Return (x, y) of the center of cell containing provided text 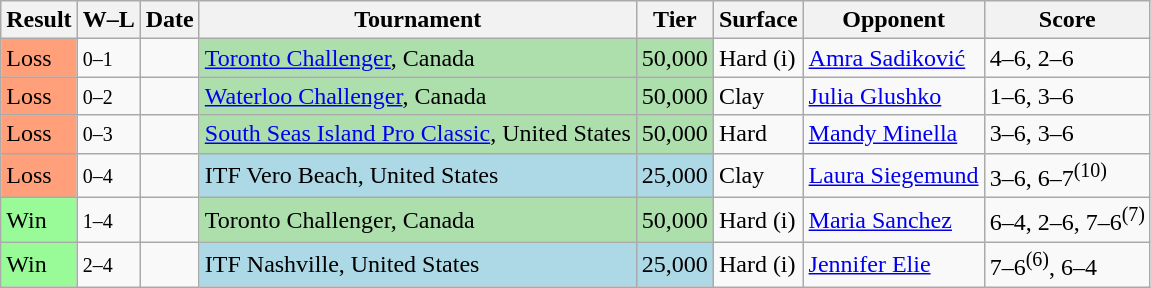
Opponent (894, 20)
Laura Siegemund (894, 176)
Result (39, 20)
South Seas Island Pro Classic, United States (418, 134)
Waterloo Challenger, Canada (418, 96)
W–L (108, 20)
Tournament (418, 20)
ITF Vero Beach, United States (418, 176)
0–4 (108, 176)
0–1 (108, 58)
7–6(6), 6–4 (1067, 264)
Maria Sanchez (894, 220)
Tier (674, 20)
1–4 (108, 220)
Surface (758, 20)
0–3 (108, 134)
Date (170, 20)
Amra Sadiković (894, 58)
Score (1067, 20)
1–6, 3–6 (1067, 96)
3–6, 6–7(10) (1067, 176)
Julia Glushko (894, 96)
3–6, 3–6 (1067, 134)
Jennifer Elie (894, 264)
Mandy Minella (894, 134)
0–2 (108, 96)
4–6, 2–6 (1067, 58)
Hard (758, 134)
2–4 (108, 264)
ITF Nashville, United States (418, 264)
6–4, 2–6, 7–6(7) (1067, 220)
